Pinpoint the cell where the given text exists, returning its (x, y) midpoint coordinate. 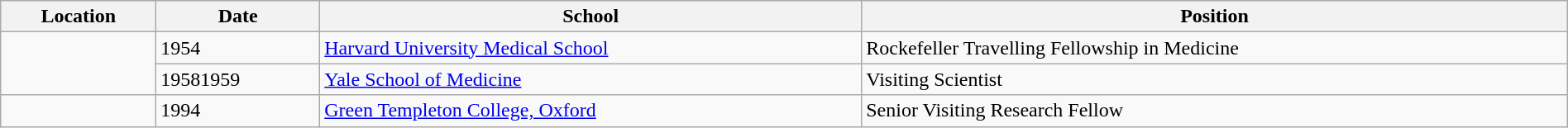
School (590, 17)
Position (1215, 17)
1954 (238, 48)
19581959 (238, 79)
Rockefeller Travelling Fellowship in Medicine (1215, 48)
Senior Visiting Research Fellow (1215, 111)
1994 (238, 111)
Green Templeton College, Oxford (590, 111)
Date (238, 17)
Harvard University Medical School (590, 48)
Yale School of Medicine (590, 79)
Visiting Scientist (1215, 79)
Location (79, 17)
